Determine the (X, Y) coordinate at the center of the cell enclosing the given text.  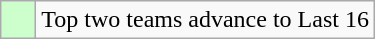
Top two teams advance to Last 16 (206, 20)
